Output the (x, y) coordinate of the center of the cell containing the given text.  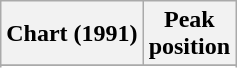
Peakposition (189, 34)
Chart (1991) (72, 34)
